Output the [x, y] coordinate of the center of the cell containing the given text.  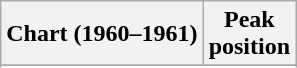
Chart (1960–1961) [102, 34]
Peakposition [249, 34]
